Search for the cell housing the specified text and yield its (x, y) center coordinate. 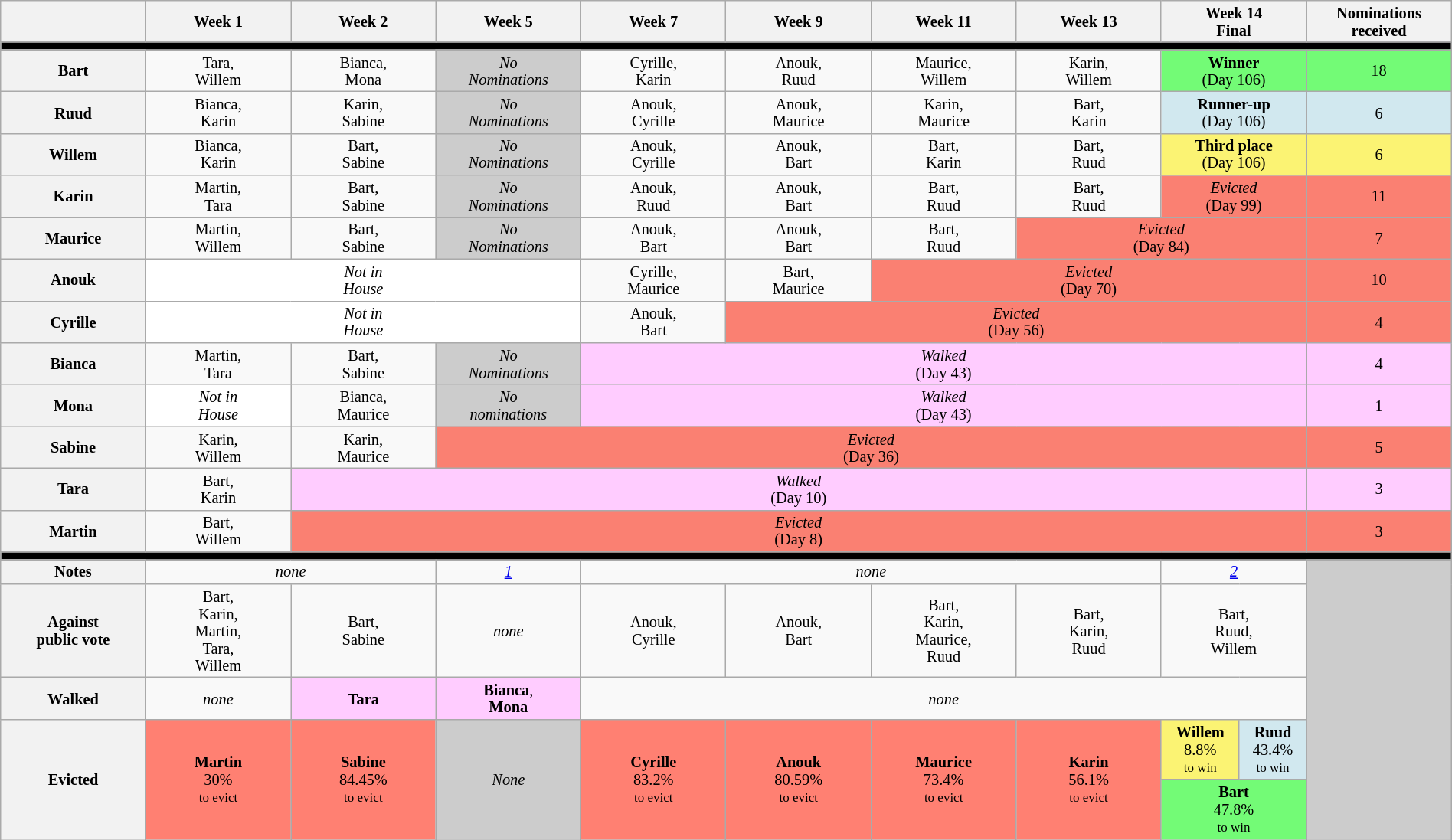
Karin56.1%to evict (1089, 780)
Bart,Maurice (798, 280)
Evicted(Day 70) (1088, 280)
Tara,Willem (217, 70)
2 (1233, 571)
Nonominations (509, 406)
Ruud (74, 112)
Anouk80.59%to evict (798, 780)
Mona (74, 406)
Nominationsreceived (1379, 21)
Martin30%to evict (217, 780)
Martin,Willem (217, 237)
Sabine84.45%to evict (363, 780)
Week 2 (363, 21)
Ruud43.4%to win (1273, 749)
Karin,Sabine (363, 112)
Anouk,Maurice (798, 112)
Walked (74, 698)
Bart (74, 70)
Bianca (74, 363)
Martin (74, 531)
Week 1 (217, 21)
10 (1379, 280)
Week 9 (798, 21)
Evicted(Day 36) (872, 447)
Cyrille,Maurice (654, 280)
Week 14Final (1233, 21)
None (509, 780)
Week 11 (943, 21)
Cyrille (74, 322)
7 (1379, 237)
Week 7 (654, 21)
Evicted(Day 84) (1161, 237)
Maurice,Willem (943, 70)
11 (1379, 196)
Bart,Karin,Ruud (1089, 630)
5 (1379, 447)
Evicted(Day 8) (799, 531)
18 (1379, 70)
Runner-up(Day 106) (1233, 112)
Willem8.8%to win (1200, 749)
Maurice (74, 237)
Evicted(Day 56) (1016, 322)
Third place(Day 106) (1233, 155)
Bart47.8%to win (1233, 810)
Willem (74, 155)
Karin (74, 196)
Maurice73.4%to evict (943, 780)
Week 13 (1089, 21)
Bianca,Maurice (363, 406)
Anouk (74, 280)
Sabine (74, 447)
Cyrille,Karin (654, 70)
Week 5 (509, 21)
Walked(Day 10) (799, 489)
Bart,Karin,Maurice,Ruud (943, 630)
Againstpublic vote (74, 630)
Cyrille83.2%to evict (654, 780)
Evicted(Day 99) (1233, 196)
Evicted (74, 780)
Bart,Karin,Martin,Tara,Willem (217, 630)
Notes (74, 571)
Bart,Ruud,Willem (1233, 630)
Bart,Willem (217, 531)
Winner(Day 106) (1233, 70)
